Search for the cell housing the specified text and yield its [x, y] center coordinate. 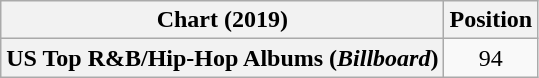
Chart (2019) [222, 20]
94 [491, 58]
Position [491, 20]
US Top R&B/Hip-Hop Albums (Billboard) [222, 58]
